Capture the cell that displays the provided text and extract its [X, Y] central coordinate. 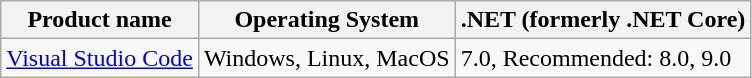
.NET (formerly .NET Core) [603, 20]
Product name [100, 20]
7.0, Recommended: 8.0, 9.0 [603, 58]
Windows, Linux, MacOS [326, 58]
Operating System [326, 20]
Visual Studio Code [100, 58]
